For the text-containing cell, return its midpoint in (x, y) coordinate format. 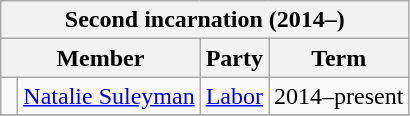
Second incarnation (2014–) (205, 20)
Member (100, 58)
Term (339, 58)
2014–present (339, 96)
Labor (234, 96)
Natalie Suleyman (109, 96)
Party (234, 58)
